Determine the (x, y) coordinate at the center of the cell enclosing the given text.  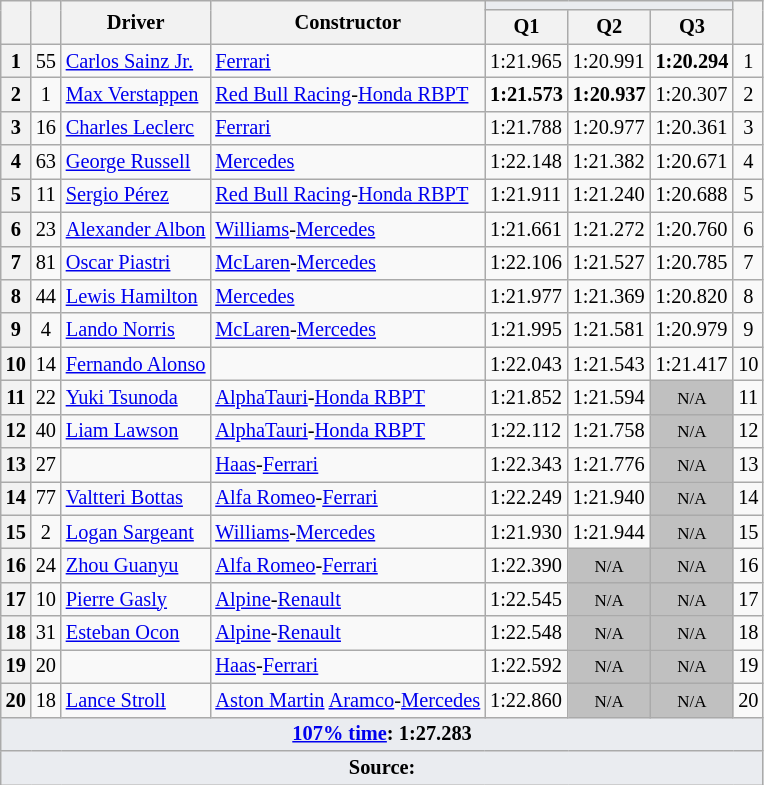
1:21.776 (610, 465)
1:20.977 (610, 128)
1:21.852 (526, 397)
1:22.545 (526, 599)
Source: (382, 767)
Q2 (610, 27)
Oscar Piastri (136, 263)
1:22.148 (526, 162)
Lance Stroll (136, 700)
Liam Lawson (136, 431)
1:21.911 (526, 195)
1:22.592 (526, 666)
55 (46, 61)
Zhou Guanyu (136, 565)
1:22.343 (526, 465)
1:20.760 (692, 229)
1:21.573 (526, 94)
1:21.581 (610, 330)
1:22.548 (526, 633)
Constructor (348, 22)
40 (46, 431)
27 (46, 465)
1:22.860 (526, 700)
24 (46, 565)
44 (46, 296)
1:20.937 (610, 94)
31 (46, 633)
63 (46, 162)
Aston Martin Aramco-Mercedes (348, 700)
1:20.979 (692, 330)
1:21.940 (610, 498)
1:20.307 (692, 94)
Esteban Ocon (136, 633)
Alexander Albon (136, 229)
1:21.240 (610, 195)
1:22.106 (526, 263)
1:20.785 (692, 263)
1:21.543 (610, 364)
1:21.661 (526, 229)
1:20.688 (692, 195)
1:20.671 (692, 162)
George Russell (136, 162)
1:21.788 (526, 128)
1:21.944 (610, 532)
22 (46, 397)
1:20.991 (610, 61)
1:22.390 (526, 565)
1:21.369 (610, 296)
1:21.995 (526, 330)
Charles Leclerc (136, 128)
81 (46, 263)
1:21.594 (610, 397)
Lewis Hamilton (136, 296)
Logan Sargeant (136, 532)
1:21.977 (526, 296)
1:21.382 (610, 162)
Q3 (692, 27)
Lando Norris (136, 330)
107% time: 1:27.283 (382, 734)
1:21.930 (526, 532)
Fernando Alonso (136, 364)
1:21.758 (610, 431)
1:21.527 (610, 263)
77 (46, 498)
1:22.043 (526, 364)
1:20.820 (692, 296)
Valtteri Bottas (136, 498)
1:22.112 (526, 431)
Q1 (526, 27)
Max Verstappen (136, 94)
1:22.249 (526, 498)
23 (46, 229)
1:21.417 (692, 364)
1:21.272 (610, 229)
Carlos Sainz Jr. (136, 61)
Sergio Pérez (136, 195)
Yuki Tsunoda (136, 397)
Pierre Gasly (136, 599)
1:20.294 (692, 61)
Driver (136, 22)
1:20.361 (692, 128)
1:21.965 (526, 61)
